Identify which cell holds the provided text, then report its (x, y) central coordinate. 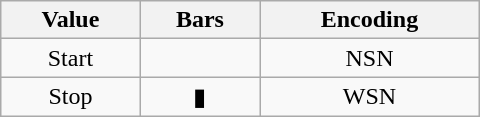
Start (70, 58)
WSN (370, 97)
NSN (370, 58)
Bars (200, 20)
▮ (200, 97)
Encoding (370, 20)
Stop (70, 97)
Value (70, 20)
